Extract the [X, Y] coordinate from the center of the cell holding the provided text.  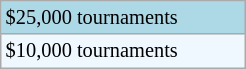
$10,000 tournaments [124, 51]
$25,000 tournaments [124, 17]
